Output the [X, Y] coordinate of the center of the cell containing the given text.  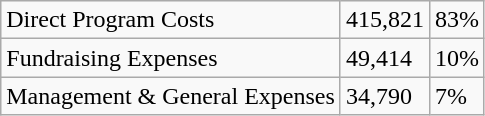
415,821 [384, 20]
7% [456, 96]
Fundraising Expenses [171, 58]
Direct Program Costs [171, 20]
83% [456, 20]
10% [456, 58]
34,790 [384, 96]
Management & General Expenses [171, 96]
49,414 [384, 58]
